Capture the cell that displays the provided text and extract its [x, y] central coordinate. 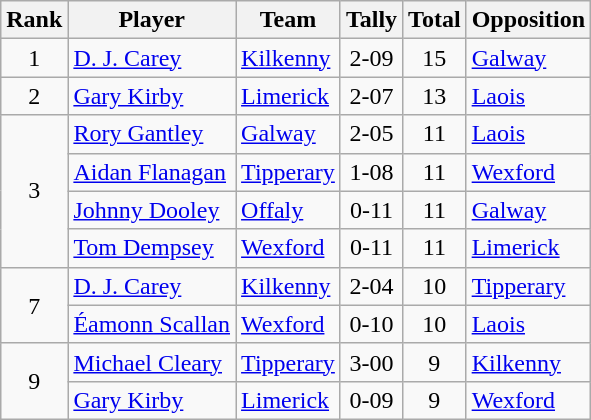
7 [34, 305]
3-00 [371, 362]
Tally [371, 20]
Player [152, 20]
13 [435, 96]
2-04 [371, 286]
Rank [34, 20]
Opposition [528, 20]
Total [435, 20]
Team [288, 20]
Tom Dempsey [152, 248]
3 [34, 191]
Johnny Dooley [152, 210]
2 [34, 96]
Offaly [288, 210]
2-07 [371, 96]
1-08 [371, 172]
2-09 [371, 58]
0-09 [371, 400]
Rory Gantley [152, 134]
2-05 [371, 134]
1 [34, 58]
0-10 [371, 324]
Éamonn Scallan [152, 324]
Michael Cleary [152, 362]
Aidan Flanagan [152, 172]
15 [435, 58]
